Pinpoint the cell where the given text exists, returning its (x, y) midpoint coordinate. 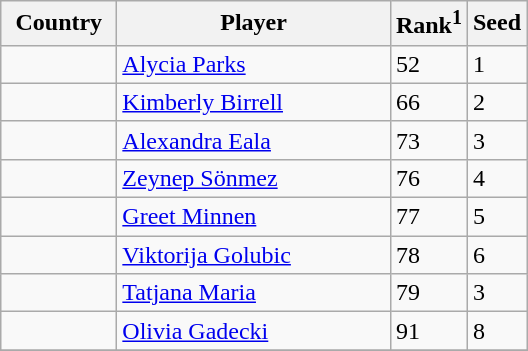
Rank1 (428, 24)
Seed (496, 24)
1 (496, 64)
77 (428, 217)
Greet Minnen (254, 217)
6 (496, 255)
Tatjana Maria (254, 293)
78 (428, 255)
Olivia Gadecki (254, 331)
91 (428, 331)
73 (428, 140)
Kimberly Birrell (254, 102)
Country (59, 24)
4 (496, 178)
52 (428, 64)
76 (428, 178)
8 (496, 331)
2 (496, 102)
66 (428, 102)
Zeynep Sönmez (254, 178)
Alexandra Eala (254, 140)
5 (496, 217)
Alycia Parks (254, 64)
Viktorija Golubic (254, 255)
79 (428, 293)
Player (254, 24)
